Pinpoint the cell where the given text exists, returning its [x, y] midpoint coordinate. 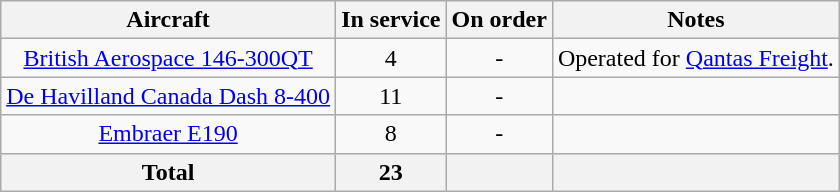
23 [391, 172]
11 [391, 96]
In service [391, 20]
8 [391, 134]
British Aerospace 146-300QT [168, 58]
Embraer E190 [168, 134]
Notes [696, 20]
De Havilland Canada Dash 8-400 [168, 96]
Operated for Qantas Freight. [696, 58]
On order [499, 20]
Aircraft [168, 20]
Total [168, 172]
4 [391, 58]
